Capture the cell that displays the provided text and extract its (X, Y) central coordinate. 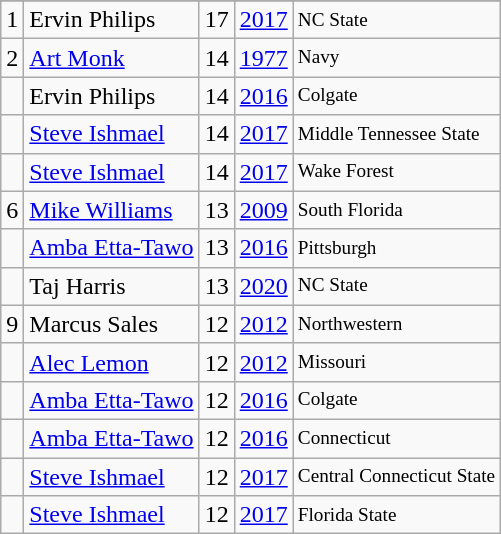
Art Monk (112, 58)
Mike Williams (112, 210)
2009 (264, 210)
Taj Harris (112, 286)
Wake Forest (396, 172)
Connecticut (396, 438)
Northwestern (396, 324)
9 (12, 324)
Pittsburgh (396, 248)
2020 (264, 286)
6 (12, 210)
Alec Lemon (112, 362)
Marcus Sales (112, 324)
Florida State (396, 515)
South Florida (396, 210)
Missouri (396, 362)
Central Connecticut State (396, 477)
1977 (264, 58)
17 (216, 20)
Middle Tennessee State (396, 134)
2 (12, 58)
Navy (396, 58)
1 (12, 20)
